Find where the given text appears and provide that cell's center as [x, y] coordinate. 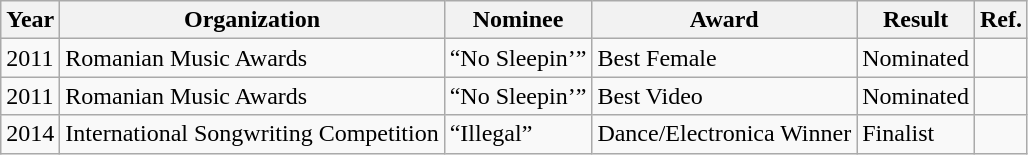
Dance/Electronica Winner [724, 134]
Award [724, 20]
Nominee [518, 20]
International Songwriting Competition [252, 134]
Best Video [724, 96]
Organization [252, 20]
Best Female [724, 58]
Year [30, 20]
Result [916, 20]
Ref. [1000, 20]
Finalist [916, 134]
2014 [30, 134]
“Illegal” [518, 134]
